For the text-containing cell, return its midpoint in (x, y) coordinate format. 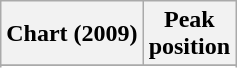
Peakposition (189, 34)
Chart (2009) (72, 34)
